Extract the [x, y] coordinate from the center of the cell holding the provided text.  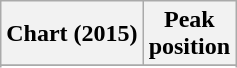
Chart (2015) [72, 34]
Peak position [189, 34]
